Return (x, y) of the center of cell containing provided text 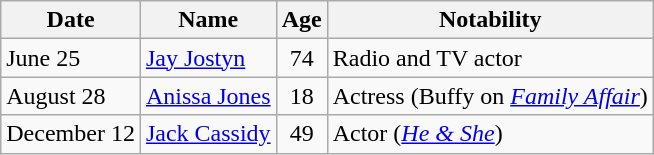
Age (302, 20)
Jay Jostyn (208, 58)
Actress (Buffy on Family Affair) (490, 96)
June 25 (71, 58)
Date (71, 20)
Name (208, 20)
Notability (490, 20)
Actor (He & She) (490, 134)
August 28 (71, 96)
Jack Cassidy (208, 134)
74 (302, 58)
49 (302, 134)
Radio and TV actor (490, 58)
18 (302, 96)
Anissa Jones (208, 96)
December 12 (71, 134)
